Return the (X, Y) coordinate for the center point of the cell that contains the specified text.  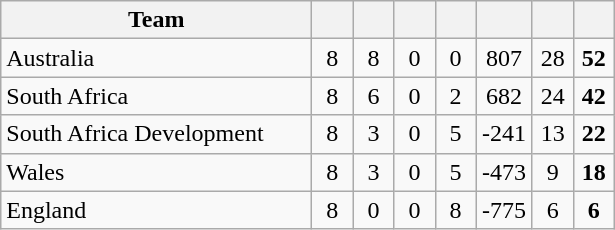
9 (552, 172)
Wales (156, 172)
Australia (156, 58)
24 (552, 96)
South Africa (156, 96)
Team (156, 20)
England (156, 210)
682 (504, 96)
807 (504, 58)
-241 (504, 134)
-775 (504, 210)
42 (594, 96)
13 (552, 134)
22 (594, 134)
-473 (504, 172)
2 (456, 96)
52 (594, 58)
18 (594, 172)
28 (552, 58)
South Africa Development (156, 134)
